Identify which cell holds the provided text, then report its [X, Y] central coordinate. 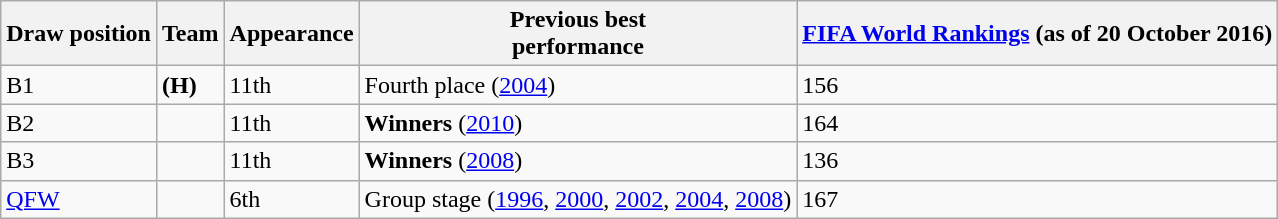
136 [1038, 161]
167 [1038, 199]
Winners (2008) [578, 161]
(H) [190, 85]
156 [1038, 85]
FIFA World Rankings (as of 20 October 2016) [1038, 34]
164 [1038, 123]
Fourth place (2004) [578, 85]
QFW [79, 199]
Winners (2010) [578, 123]
B2 [79, 123]
B3 [79, 161]
Appearance [292, 34]
Draw position [79, 34]
6th [292, 199]
B1 [79, 85]
Previous bestperformance [578, 34]
Group stage (1996, 2000, 2002, 2004, 2008) [578, 199]
Team [190, 34]
